Provide the [X, Y] coordinate of the cell's center where the given text is located.  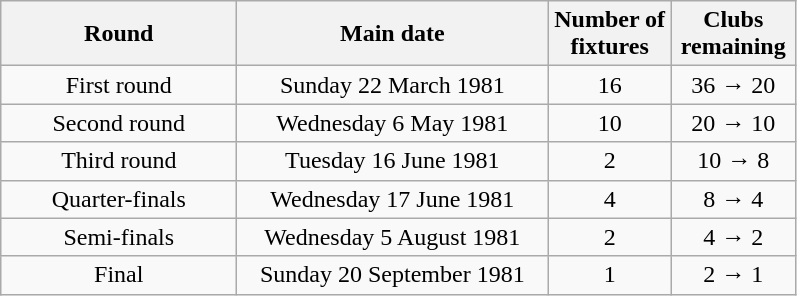
16 [610, 85]
Sunday 20 September 1981 [392, 275]
Wednesday 17 June 1981 [392, 199]
Final [119, 275]
Wednesday 5 August 1981 [392, 237]
Tuesday 16 June 1981 [392, 161]
Main date [392, 34]
Third round [119, 161]
Quarter-finals [119, 199]
36 → 20 [733, 85]
Sunday 22 March 1981 [392, 85]
Round [119, 34]
Wednesday 6 May 1981 [392, 123]
20 → 10 [733, 123]
First round [119, 85]
10 [610, 123]
Semi-finals [119, 237]
4 [610, 199]
4 → 2 [733, 237]
2 → 1 [733, 275]
Number of fixtures [610, 34]
Clubs remaining [733, 34]
8 → 4 [733, 199]
1 [610, 275]
10 → 8 [733, 161]
Second round [119, 123]
